Output the [x, y] coordinate of the center of the cell containing the given text.  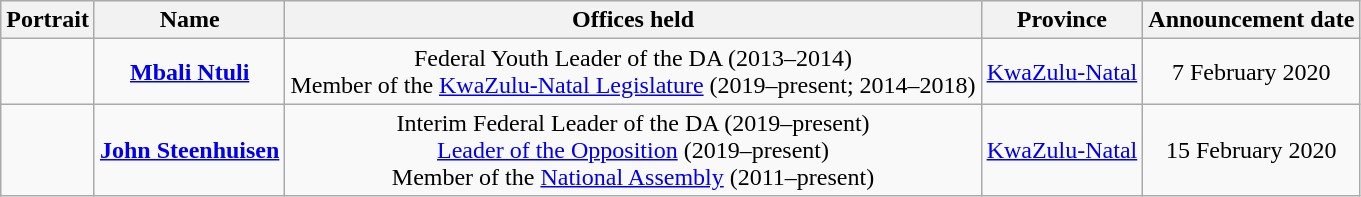
15 February 2020 [1252, 150]
Province [1062, 20]
Portrait [48, 20]
Name [189, 20]
Federal Youth Leader of the DA (2013–2014)Member of the KwaZulu-Natal Legislature (2019–present; 2014–2018) [633, 72]
Offices held [633, 20]
Interim Federal Leader of the DA (2019–present) Leader of the Opposition (2019–present) Member of the National Assembly (2011–present) [633, 150]
Mbali Ntuli [189, 72]
John Steenhuisen [189, 150]
Announcement date [1252, 20]
7 February 2020 [1252, 72]
